Output the (x, y) coordinate of the center of the cell containing the given text.  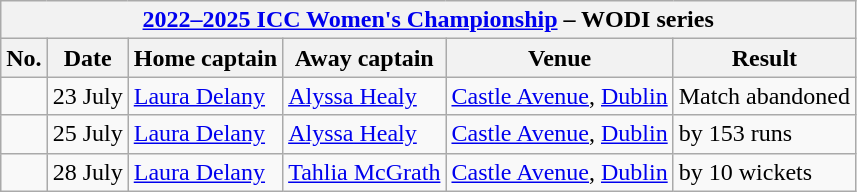
by 10 wickets (764, 172)
No. (24, 58)
2022–2025 ICC Women's Championship – WODI series (428, 20)
Away captain (364, 58)
Match abandoned (764, 96)
Venue (560, 58)
Home captain (205, 58)
28 July (88, 172)
25 July (88, 134)
Result (764, 58)
by 153 runs (764, 134)
Date (88, 58)
Tahlia McGrath (364, 172)
23 July (88, 96)
